Extract the (X, Y) coordinate from the center of the cell holding the provided text.  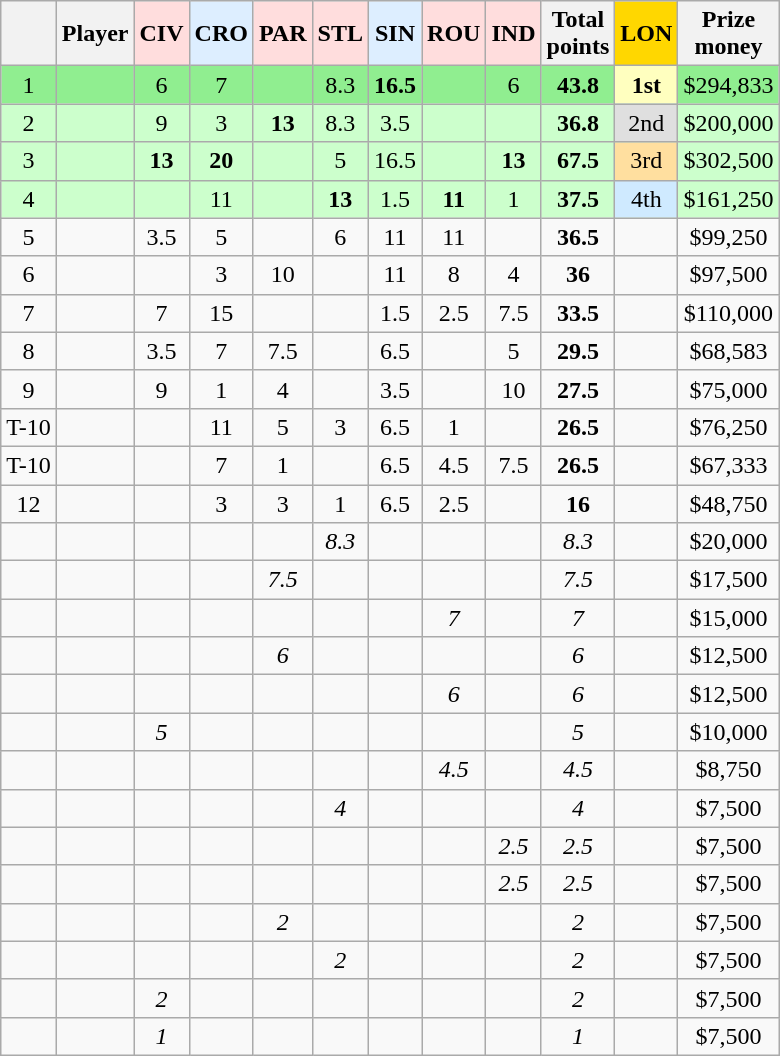
4th (646, 199)
CRO (221, 34)
$48,750 (728, 503)
16 (578, 503)
36 (578, 275)
67.5 (578, 161)
$68,583 (728, 351)
$75,000 (728, 389)
20 (221, 161)
SIN (396, 34)
27.5 (578, 389)
$76,250 (728, 427)
2nd (646, 123)
$8,750 (728, 770)
36.8 (578, 123)
15 (221, 313)
$161,250 (728, 199)
$10,000 (728, 732)
$200,000 (728, 123)
Totalpoints (578, 34)
$67,333 (728, 465)
$110,000 (728, 313)
$99,250 (728, 237)
12 (29, 503)
Player (95, 34)
STL (340, 34)
37.5 (578, 199)
IND (514, 34)
$15,000 (728, 618)
$294,833 (728, 85)
ROU (454, 34)
29.5 (578, 351)
Prizemoney (728, 34)
PAR (282, 34)
CIV (162, 34)
36.5 (578, 237)
LON (646, 34)
$17,500 (728, 580)
33.5 (578, 313)
$20,000 (728, 542)
$97,500 (728, 275)
1st (646, 85)
$302,500 (728, 161)
3rd (646, 161)
43.8 (578, 85)
